Output the [X, Y] coordinate of the center of the cell containing the given text.  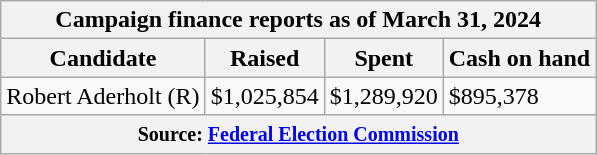
Cash on hand [519, 58]
Robert Aderholt (R) [103, 96]
$1,289,920 [384, 96]
$895,378 [519, 96]
Campaign finance reports as of March 31, 2024 [298, 20]
Raised [264, 58]
Spent [384, 58]
Source: Federal Election Commission [298, 134]
Candidate [103, 58]
$1,025,854 [264, 96]
